Pinpoint the cell where the given text exists, returning its (X, Y) midpoint coordinate. 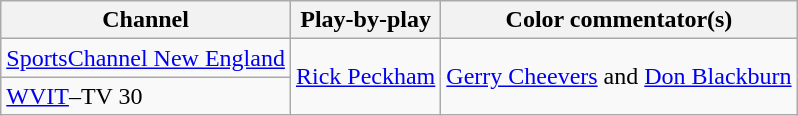
Play-by-play (365, 20)
WVIT–TV 30 (146, 96)
Gerry Cheevers and Don Blackburn (619, 77)
SportsChannel New England (146, 58)
Rick Peckham (365, 77)
Channel (146, 20)
Color commentator(s) (619, 20)
